Output the [x, y] coordinate of the center of the cell containing the given text.  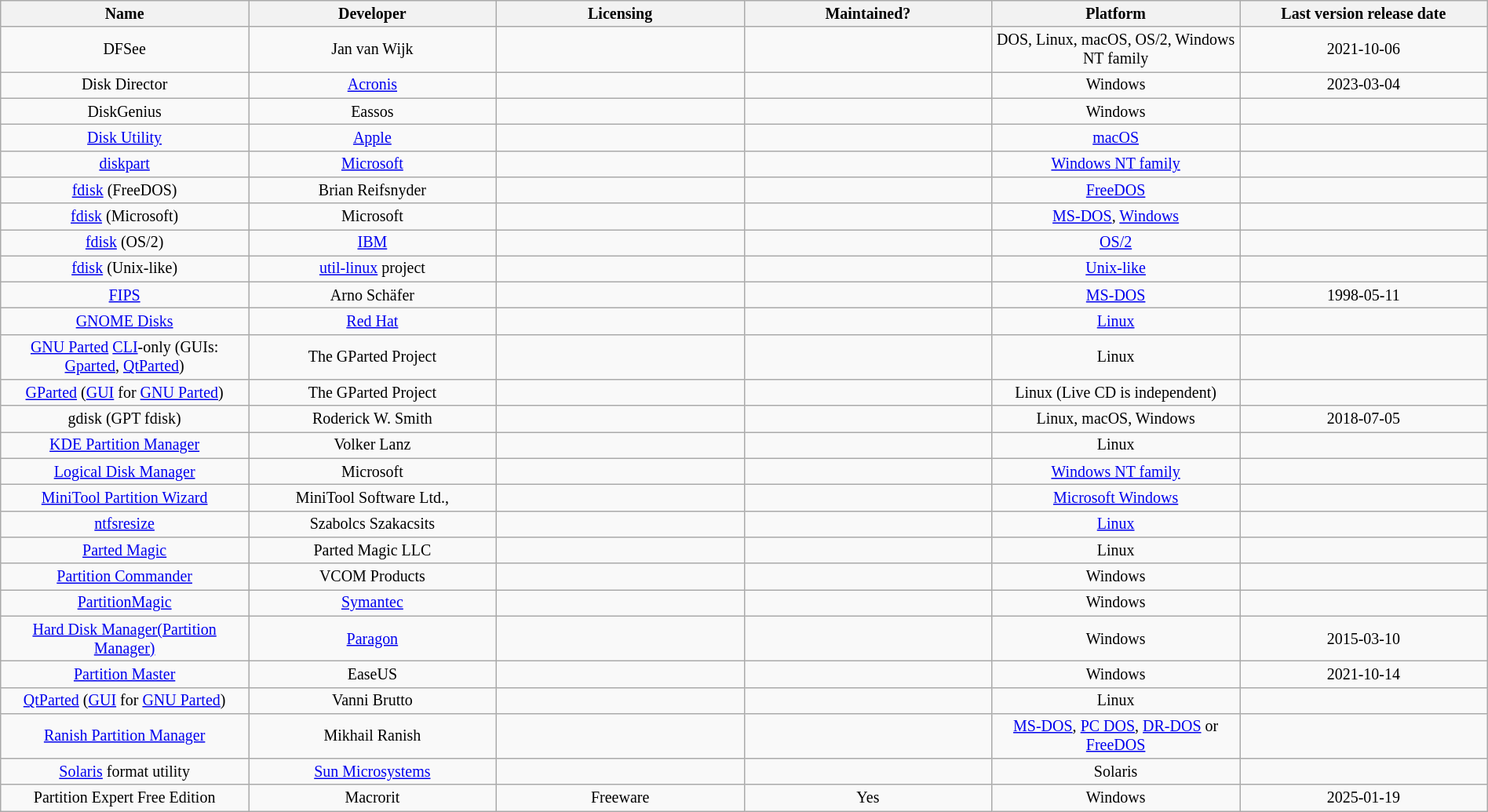
Disk Utility [125, 138]
ntfsresize [125, 524]
Roderick W. Smith [372, 419]
Linux, macOS, Windows [1116, 419]
Unix-like [1116, 268]
Ranish Partition Manager [125, 736]
1998-05-11 [1364, 295]
EaseUS [372, 675]
Yes [868, 799]
Parted Magic LLC [372, 551]
QtParted (GUI for GNU Parted) [125, 700]
Jan van Wijk [372, 50]
Brian Reifsnyder [372, 190]
FreeDOS [1116, 190]
Hard Disk Manager(Partition Manager) [125, 639]
DFSee [125, 50]
FIPS [125, 295]
Last version release date [1364, 14]
Partition Commander [125, 576]
fdisk (OS/2) [125, 243]
2018-07-05 [1364, 419]
Red Hat [372, 322]
2023-03-04 [1364, 85]
PartitionMagic [125, 603]
macOS [1116, 138]
Developer [372, 14]
Eassos [372, 111]
GNOME Disks [125, 322]
Linux (Live CD is independent) [1116, 392]
Szabolcs Szakacsits [372, 524]
Solaris format utility [125, 772]
IBM [372, 243]
GNU Parted CLI-only (GUIs: Gparted, QtParted) [125, 358]
Arno Schäfer [372, 295]
Solaris [1116, 772]
Platform [1116, 14]
Freeware [620, 799]
OS/2 [1116, 243]
Name [125, 14]
Partition Expert Free Edition [125, 799]
DOS, Linux, macOS, OS/2, Windows NT family [1116, 50]
2021-10-06 [1364, 50]
fdisk (Microsoft) [125, 217]
Disk Director [125, 85]
MS-DOS [1116, 295]
Volker Lanz [372, 446]
MS-DOS, Windows [1116, 217]
Partition Master [125, 675]
Sun Microsystems [372, 772]
gdisk (GPT fdisk) [125, 419]
Maintained? [868, 14]
MiniTool Partition Wizard [125, 497]
Logical Disk Manager [125, 472]
DiskGenius [125, 111]
Vanni Brutto [372, 700]
2021-10-14 [1364, 675]
Apple [372, 138]
VCOM Products [372, 576]
Licensing [620, 14]
Macrorit [372, 799]
MS-DOS, PC DOS, DR-DOS or FreeDOS [1116, 736]
Acronis [372, 85]
MiniTool Software Ltd., [372, 497]
Paragon [372, 639]
Symantec [372, 603]
GParted (GUI for GNU Parted) [125, 392]
Microsoft Windows [1116, 497]
2015-03-10 [1364, 639]
fdisk (FreeDOS) [125, 190]
Parted Magic [125, 551]
KDE Partition Manager [125, 446]
Mikhail Ranish [372, 736]
fdisk (Unix-like) [125, 268]
diskpart [125, 163]
util-linux project [372, 268]
2025-01-19 [1364, 799]
